Scan for the cell matching the given text and deliver its (X, Y) coordinate at center. 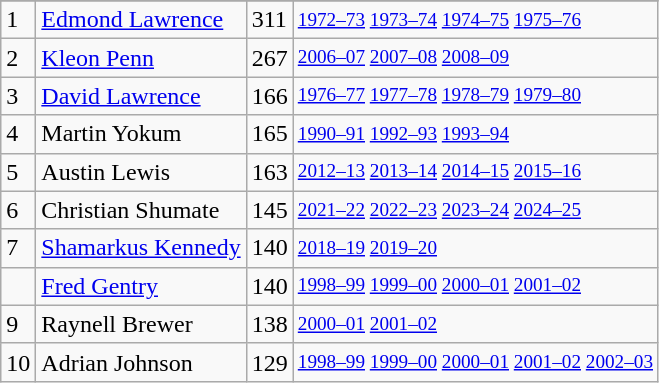
1976–77 1977–78 1978–79 1979–80 (475, 96)
138 (270, 324)
Austin Lewis (141, 172)
145 (270, 210)
Shamarkus Kennedy (141, 248)
Edmond Lawrence (141, 20)
311 (270, 20)
Adrian Johnson (141, 362)
1998–99 1999–00 2000–01 2001–02 (475, 286)
7 (18, 248)
1990–91 1992–93 1993–94 (475, 134)
1 (18, 20)
2018–19 2019–20 (475, 248)
Raynell Brewer (141, 324)
3 (18, 96)
10 (18, 362)
129 (270, 362)
5 (18, 172)
Fred Gentry (141, 286)
Christian Shumate (141, 210)
165 (270, 134)
1998–99 1999–00 2000–01 2001–02 2002–03 (475, 362)
David Lawrence (141, 96)
6 (18, 210)
9 (18, 324)
163 (270, 172)
4 (18, 134)
1972–73 1973–74 1974–75 1975–76 (475, 20)
2006–07 2007–08 2008–09 (475, 58)
2000–01 2001–02 (475, 324)
2012–13 2013–14 2014–15 2015–16 (475, 172)
Martin Yokum (141, 134)
2 (18, 58)
267 (270, 58)
2021–22 2022–23 2023–24 2024–25 (475, 210)
166 (270, 96)
Kleon Penn (141, 58)
